Determine the [X, Y] coordinate at the center of the cell enclosing the given text.  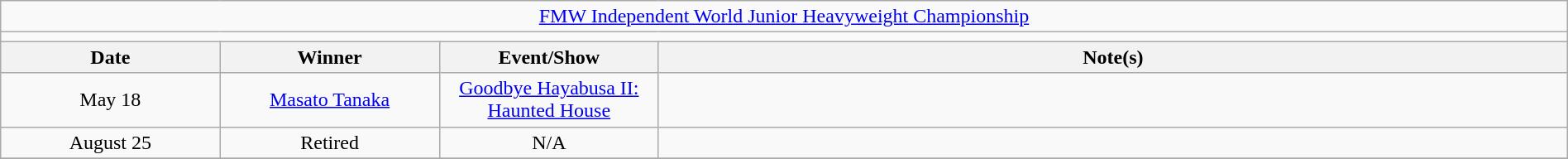
Date [111, 57]
Event/Show [549, 57]
N/A [549, 142]
Winner [329, 57]
FMW Independent World Junior Heavyweight Championship [784, 17]
August 25 [111, 142]
Retired [329, 142]
Masato Tanaka [329, 99]
May 18 [111, 99]
Note(s) [1113, 57]
Goodbye Hayabusa II: Haunted House [549, 99]
